Scan for the cell matching the given text and deliver its [x, y] coordinate at center. 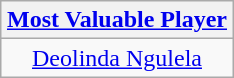
Most Valuable Player [116, 20]
Deolinda Ngulela [116, 58]
